Return the (X, Y) coordinate for the center point of the cell that contains the specified text.  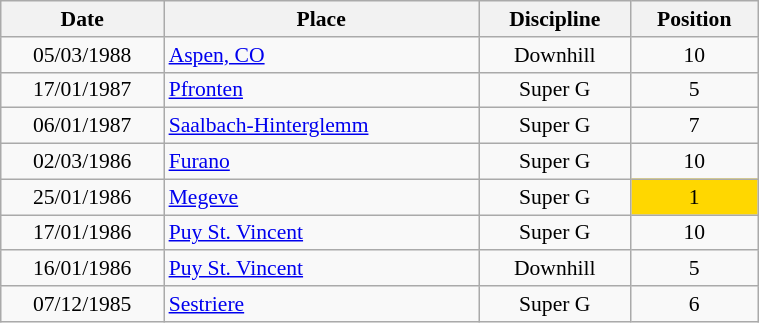
6 (694, 304)
02/03/1986 (82, 162)
17/01/1987 (82, 90)
Discipline (555, 19)
07/12/1985 (82, 304)
06/01/1987 (82, 126)
Place (322, 19)
Furano (322, 162)
16/01/1986 (82, 269)
Sestriere (322, 304)
Position (694, 19)
Megeve (322, 197)
17/01/1986 (82, 233)
25/01/1986 (82, 197)
Aspen, CO (322, 55)
1 (694, 197)
Date (82, 19)
Saalbach-Hinterglemm (322, 126)
Pfronten (322, 90)
7 (694, 126)
05/03/1988 (82, 55)
